Provide the (x, y) coordinate of the cell's center where the given text is located.  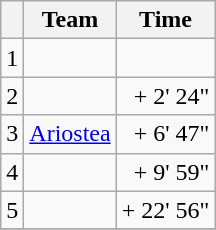
4 (12, 172)
5 (12, 210)
2 (12, 96)
+ 22' 56" (166, 210)
+ 6' 47" (166, 134)
+ 9' 59" (166, 172)
1 (12, 58)
3 (12, 134)
+ 2' 24" (166, 96)
Ariostea (70, 134)
Time (166, 20)
Team (70, 20)
